From the cell containing the given text, extract its center point as (X, Y) coordinate. 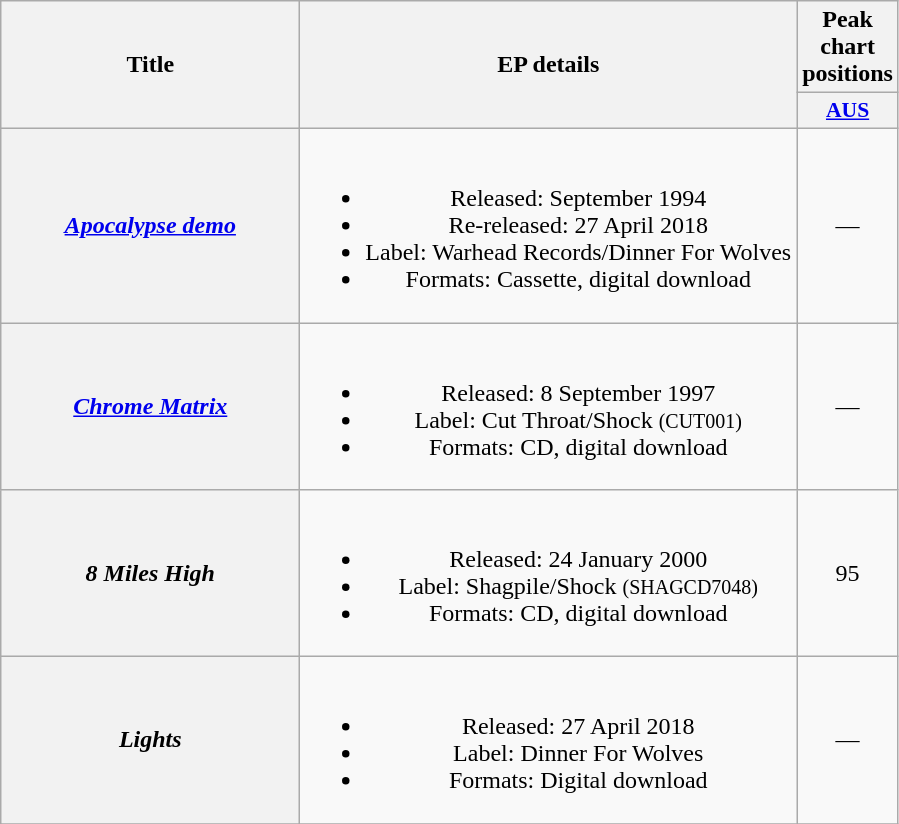
EP details (548, 65)
8 Miles High (150, 574)
Peak chart positions (848, 47)
Released: September 1994Re-released: 27 April 2018Label: Warhead Records/Dinner For WolvesFormats: Cassette, digital download (548, 225)
Apocalypse demo (150, 225)
Released: 24 January 2000Label: Shagpile/Shock (SHAGCD7048)Formats: CD, digital download (548, 574)
Released: 8 September 1997Label: Cut Throat/Shock (CUT001)Formats: CD, digital download (548, 406)
Lights (150, 740)
Title (150, 65)
95 (848, 574)
AUS (848, 111)
Released: 27 April 2018Label: Dinner For WolvesFormats: Digital download (548, 740)
Chrome Matrix (150, 406)
